Capture the cell that displays the provided text and extract its [X, Y] central coordinate. 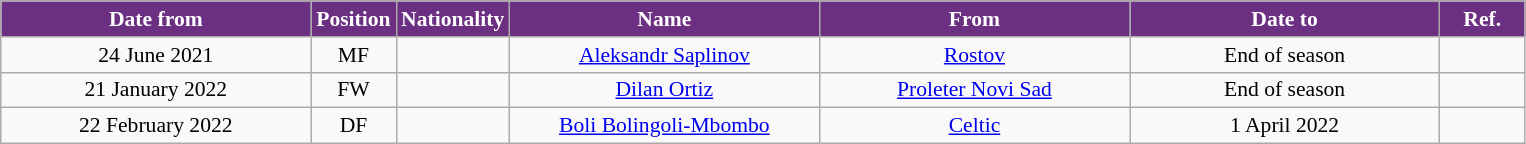
Date from [156, 19]
21 January 2022 [156, 90]
MF [354, 55]
Position [354, 19]
Aleksandr Saplinov [664, 55]
Ref. [1482, 19]
Date to [1285, 19]
Dilan Ortiz [664, 90]
Name [664, 19]
1 April 2022 [1285, 126]
From [974, 19]
24 June 2021 [156, 55]
DF [354, 126]
FW [354, 90]
Celtic [974, 126]
Boli Bolingoli-Mbombo [664, 126]
22 February 2022 [156, 126]
Rostov [974, 55]
Proleter Novi Sad [974, 90]
Nationality [452, 19]
